Provide the [x, y] coordinate of the cell's center where the given text is located.  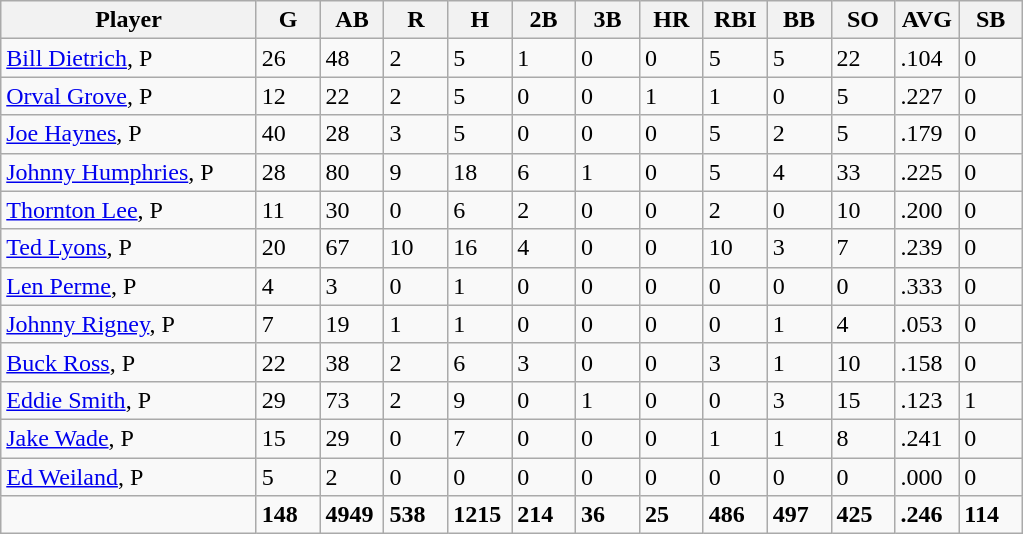
.053 [927, 324]
73 [352, 400]
AVG [927, 20]
R [416, 20]
425 [863, 515]
G [288, 20]
36 [608, 515]
.158 [927, 362]
Player [128, 20]
Buck Ross, P [128, 362]
19 [352, 324]
Orval Grove, P [128, 96]
148 [288, 515]
30 [352, 210]
Joe Haynes, P [128, 134]
Eddie Smith, P [128, 400]
.225 [927, 172]
12 [288, 96]
Johnny Humphries, P [128, 172]
4949 [352, 515]
Ed Weiland, P [128, 477]
.227 [927, 96]
8 [863, 438]
38 [352, 362]
48 [352, 58]
.239 [927, 248]
AB [352, 20]
.179 [927, 134]
SB [991, 20]
18 [480, 172]
33 [863, 172]
11 [288, 210]
Jake Wade, P [128, 438]
.000 [927, 477]
497 [799, 515]
BB [799, 20]
114 [991, 515]
H [480, 20]
2B [544, 20]
SO [863, 20]
.333 [927, 286]
.246 [927, 515]
.241 [927, 438]
.123 [927, 400]
486 [735, 515]
20 [288, 248]
Len Perme, P [128, 286]
Johnny Rigney, P [128, 324]
80 [352, 172]
Ted Lyons, P [128, 248]
40 [288, 134]
Thornton Lee, P [128, 210]
16 [480, 248]
26 [288, 58]
RBI [735, 20]
25 [671, 515]
Bill Dietrich, P [128, 58]
3B [608, 20]
.104 [927, 58]
HR [671, 20]
214 [544, 515]
.200 [927, 210]
538 [416, 515]
1215 [480, 515]
67 [352, 248]
